Output the [X, Y] coordinate of the center of the cell containing the given text.  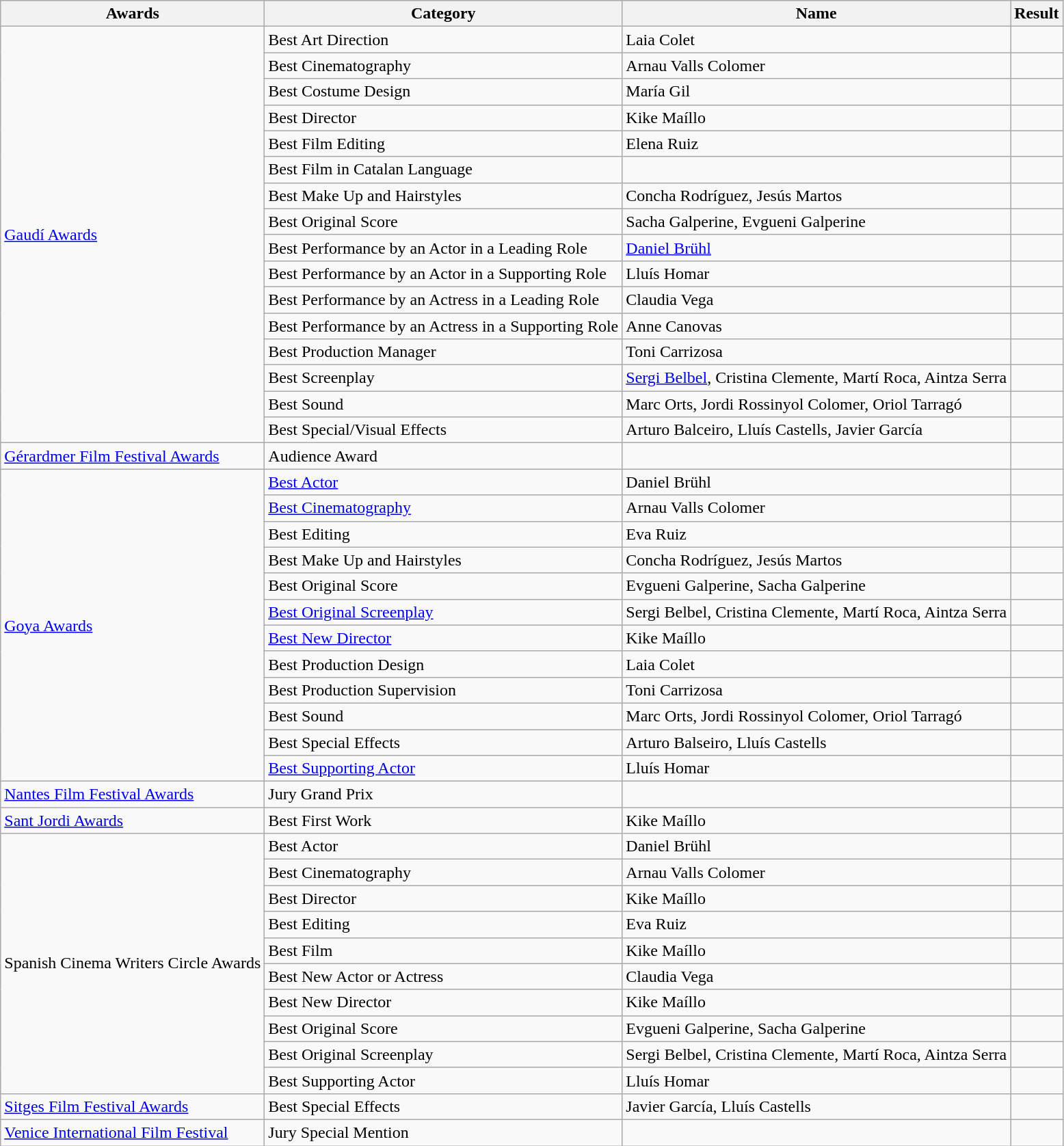
Name [816, 14]
Best Film [443, 950]
Sacha Galperine, Evgueni Galperine [816, 222]
Best Performance by an Actress in a Leading Role [443, 299]
Anne Canovas [816, 326]
Nantes Film Festival Awards [133, 795]
Gérardmer Film Festival Awards [133, 456]
Best Film Editing [443, 144]
Best Costume Design [443, 92]
Javier García, Lluís Castells [816, 1106]
Audience Award [443, 456]
Arturo Balceiro, Lluís Castells, Javier García [816, 430]
Best Production Design [443, 664]
Best Production Supervision [443, 690]
Best First Work [443, 821]
Goya Awards [133, 625]
Jury Special Mention [443, 1132]
Best Performance by an Actress in a Supporting Role [443, 326]
Best Performance by an Actor in a Supporting Role [443, 274]
Sitges Film Festival Awards [133, 1106]
Best Production Manager [443, 352]
Best Film in Catalan Language [443, 170]
Best Screenplay [443, 378]
María Gil [816, 92]
Arturo Balseiro, Lluís Castells [816, 742]
Best New Actor or Actress [443, 976]
Spanish Cinema Writers Circle Awards [133, 964]
Category [443, 14]
Jury Grand Prix [443, 795]
Best Special/Visual Effects [443, 430]
Elena Ruiz [816, 144]
Awards [133, 14]
Best Performance by an Actor in a Leading Role [443, 248]
Venice International Film Festival [133, 1132]
Best Art Direction [443, 40]
Result [1037, 14]
Gaudí Awards [133, 235]
Sant Jordi Awards [133, 821]
